Scan for the cell matching the given text and deliver its (x, y) coordinate at center. 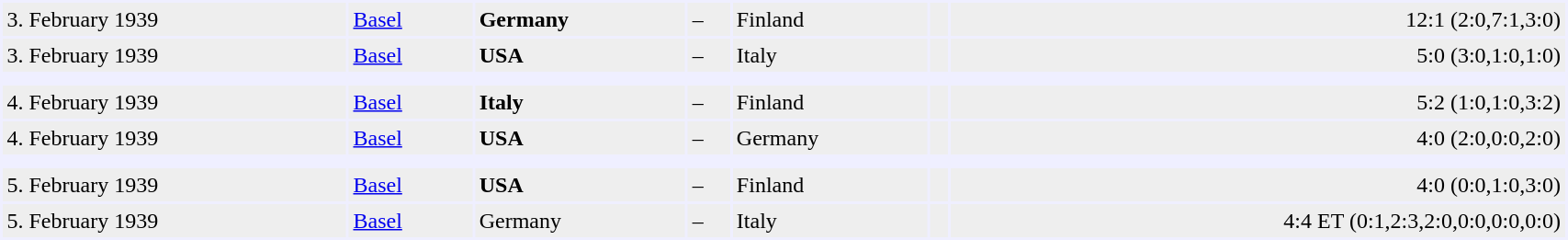
5:2 (1:0,1:0,3:2) (1257, 102)
5:0 (3:0,1:0,1:0) (1257, 55)
12:1 (2:0,7:1,3:0) (1257, 19)
4:0 (0:0,1:0,3:0) (1257, 185)
4:4 ET (0:1,2:3,2:0,0:0,0:0,0:0) (1257, 221)
4:0 (2:0,0:0,2:0) (1257, 138)
